Scan for the cell matching the given text and deliver its [x, y] coordinate at center. 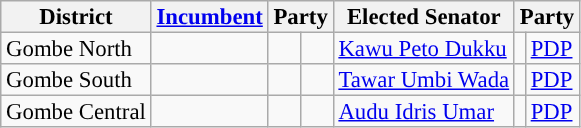
District [76, 17]
Gombe Central [76, 112]
Gombe North [76, 49]
Tawar Umbi Wada [424, 80]
Kawu Peto Dukku [424, 49]
Incumbent [210, 17]
Gombe South [76, 80]
Audu Idris Umar [424, 112]
Elected Senator [424, 17]
